Provide the (x, y) coordinate of the cell's center where the given text is located.  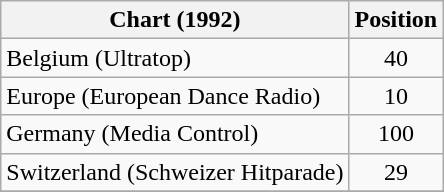
100 (396, 134)
Belgium (Ultratop) (175, 58)
Position (396, 20)
40 (396, 58)
Switzerland (Schweizer Hitparade) (175, 172)
10 (396, 96)
29 (396, 172)
Europe (European Dance Radio) (175, 96)
Chart (1992) (175, 20)
Germany (Media Control) (175, 134)
